Output the (x, y) coordinate of the center of the cell containing the given text.  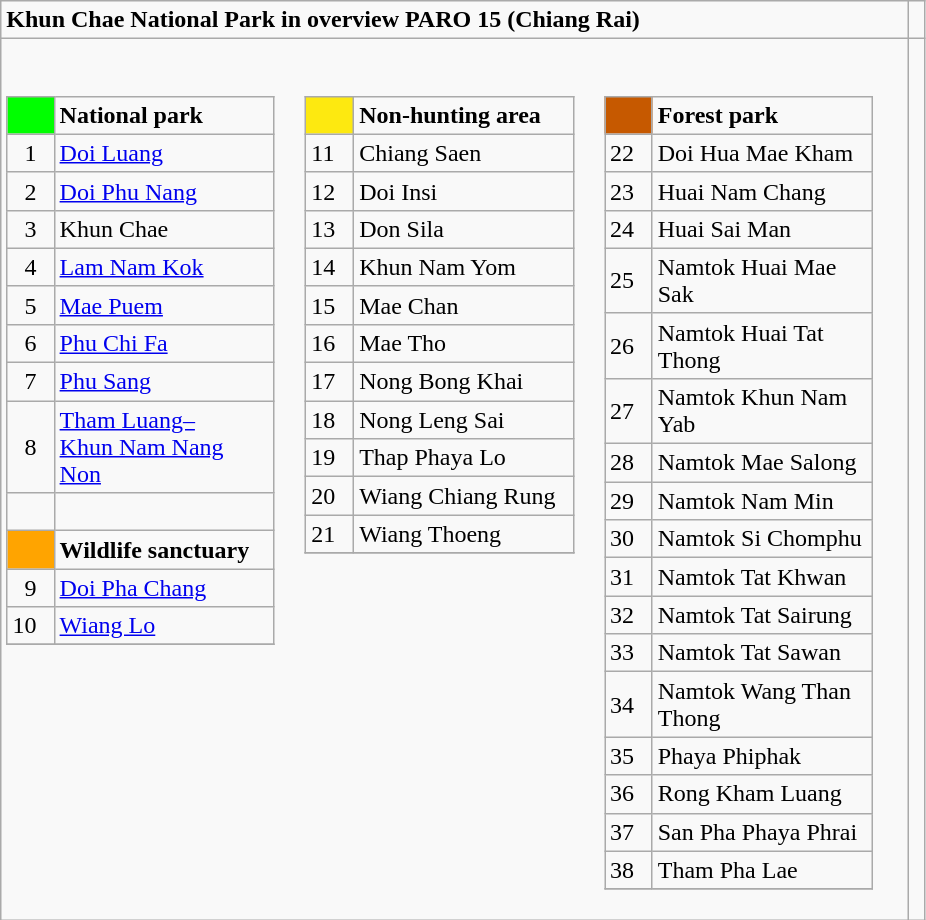
26 (629, 346)
Khun Chae (164, 229)
San Pha Phaya Phrai (762, 832)
Namtok Si Chomphu (762, 539)
Nong Leng Sai (464, 420)
18 (330, 420)
38 (629, 870)
5 (30, 305)
9 (30, 588)
Khun Chae National Park in overview PARO 15 (Chiang Rai) (454, 20)
Mae Tho (464, 343)
14 (330, 267)
National park (164, 115)
Lam Nam Kok (164, 267)
Namtok Huai Tat Thong (762, 346)
30 (629, 539)
27 (629, 410)
7 (30, 382)
12 (330, 191)
Chiang Saen (464, 153)
34 (629, 704)
32 (629, 615)
Namtok Tat Sawan (762, 653)
Namtok Huai Mae Sak (762, 280)
17 (330, 382)
Phaya Phiphak (762, 756)
23 (629, 191)
11 (330, 153)
Doi Hua Mae Kham (762, 153)
2 (30, 191)
Wildlife sanctuary (164, 550)
31 (629, 577)
6 (30, 343)
Rong Kham Luang (762, 794)
Don Sila (464, 229)
Mae Chan (464, 305)
21 (330, 534)
Namtok Wang Than Thong (762, 704)
33 (629, 653)
Namtok Tat Sairung (762, 615)
28 (629, 463)
13 (330, 229)
Thap Phaya Lo (464, 458)
Doi Insi (464, 191)
16 (330, 343)
1 (30, 153)
Wiang Chiang Rung (464, 496)
36 (629, 794)
19 (330, 458)
Doi Pha Chang (164, 588)
Namtok Khun Nam Yab (762, 410)
Tham Luang–Khun Nam Nang Non (164, 447)
4 (30, 267)
Namtok Nam Min (762, 501)
10 (30, 626)
Phu Sang (164, 382)
Huai Nam Chang (762, 191)
Forest park (762, 115)
25 (629, 280)
8 (30, 447)
15 (330, 305)
Tham Pha Lae (762, 870)
Doi Phu Nang (164, 191)
Mae Puem (164, 305)
Wiang Lo (164, 626)
Khun Nam Yom (464, 267)
22 (629, 153)
3 (30, 229)
29 (629, 501)
20 (330, 496)
Phu Chi Fa (164, 343)
Wiang Thoeng (464, 534)
37 (629, 832)
Namtok Tat Khwan (762, 577)
35 (629, 756)
Doi Luang (164, 153)
Non-hunting area (464, 115)
Nong Bong Khai (464, 382)
24 (629, 229)
Huai Sai Man (762, 229)
Namtok Mae Salong (762, 463)
